Determine the [X, Y] coordinate at the center of the cell enclosing the given text.  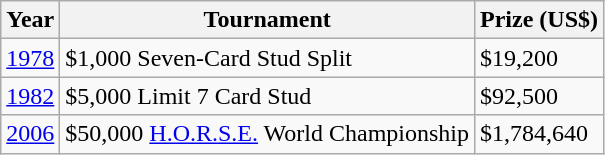
Prize (US$) [540, 20]
Tournament [268, 20]
$19,200 [540, 58]
2006 [30, 134]
Year [30, 20]
$1,000 Seven-Card Stud Split [268, 58]
$1,784,640 [540, 134]
$50,000 H.O.R.S.E. World Championship [268, 134]
1978 [30, 58]
$5,000 Limit 7 Card Stud [268, 96]
$92,500 [540, 96]
1982 [30, 96]
